For the text-containing cell, return its midpoint in (x, y) coordinate format. 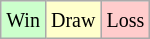
Draw (72, 20)
Win (24, 20)
Loss (126, 20)
